Search for the cell housing the specified text and yield its (X, Y) center coordinate. 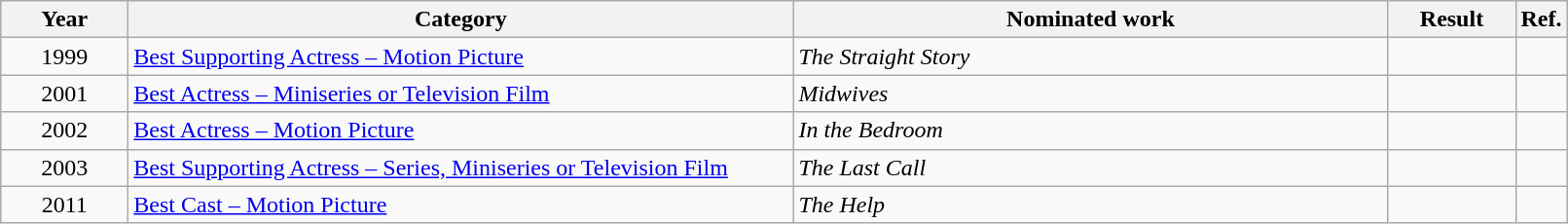
2002 (64, 131)
Best Cast – Motion Picture (461, 205)
Result (1452, 19)
The Help (1090, 205)
2001 (64, 93)
Category (461, 19)
2011 (64, 205)
Ref. (1542, 19)
1999 (64, 56)
Best Supporting Actress – Series, Miniseries or Television Film (461, 168)
Best Supporting Actress – Motion Picture (461, 56)
Best Actress – Motion Picture (461, 131)
Midwives (1090, 93)
The Straight Story (1090, 56)
In the Bedroom (1090, 131)
Year (64, 19)
2003 (64, 168)
Nominated work (1090, 19)
The Last Call (1090, 168)
Best Actress – Miniseries or Television Film (461, 93)
